From the cell containing the given text, extract its center point as [x, y] coordinate. 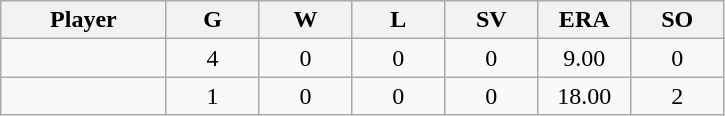
L [398, 20]
SO [678, 20]
18.00 [584, 96]
9.00 [584, 58]
2 [678, 96]
ERA [584, 20]
4 [212, 58]
G [212, 20]
SV [492, 20]
1 [212, 96]
Player [84, 20]
W [306, 20]
